Determine the (x, y) coordinate at the center of the cell enclosing the given text.  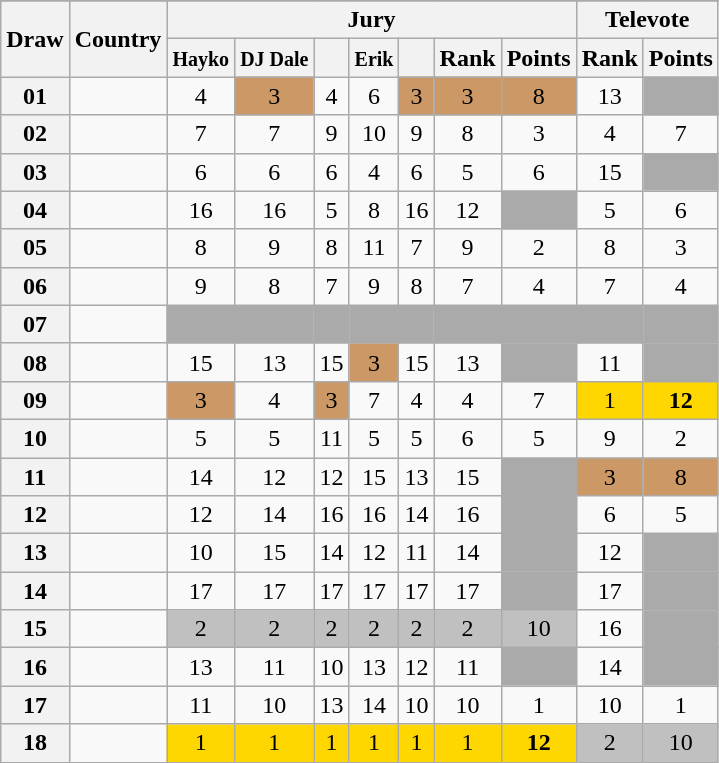
Televote (647, 20)
08 (35, 362)
02 (35, 134)
DJ Dale (274, 58)
18 (35, 743)
Jury (372, 20)
05 (35, 248)
01 (35, 96)
03 (35, 172)
Hayko (201, 58)
07 (35, 324)
06 (35, 286)
Draw (35, 39)
Erik (374, 58)
Country (118, 39)
04 (35, 210)
09 (35, 400)
